Return the (X, Y) coordinate for the center point of the cell that contains the specified text.  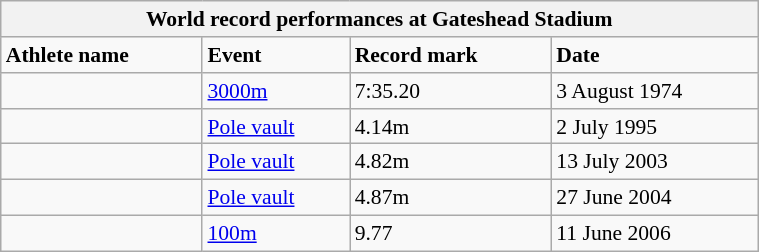
2 July 1995 (654, 126)
Record mark (451, 55)
27 June 2004 (654, 197)
4.87m (451, 197)
Event (276, 55)
3 August 1974 (654, 91)
11 June 2006 (654, 233)
13 July 2003 (654, 162)
3000m (276, 91)
World record performances at Gateshead Stadium (380, 19)
4.82m (451, 162)
7:35.20 (451, 91)
Athlete name (102, 55)
4.14m (451, 126)
100m (276, 233)
9.77 (451, 233)
Date (654, 55)
